Return [x, y] of the center of cell containing provided text 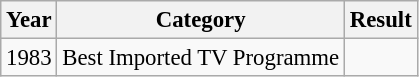
Year [29, 20]
1983 [29, 58]
Category [201, 20]
Result [380, 20]
Best Imported TV Programme [201, 58]
